Provide the (x, y) coordinate of the cell's center where the given text is located.  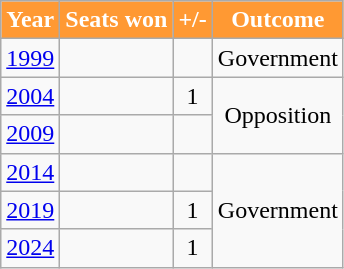
2014 (30, 172)
Year (30, 20)
Seats won (116, 20)
2019 (30, 210)
2024 (30, 248)
2009 (30, 134)
Outcome (278, 20)
2004 (30, 96)
1999 (30, 58)
Opposition (278, 115)
+/- (192, 20)
